Return (X, Y) of the center of cell containing provided text 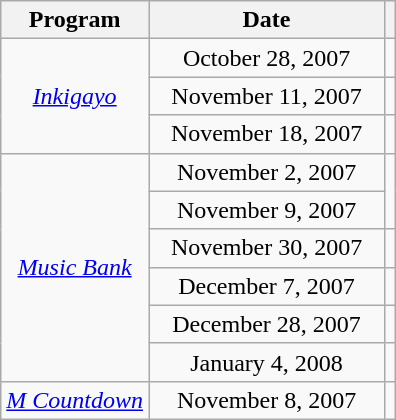
November 30, 2007 (266, 248)
Date (266, 20)
November 2, 2007 (266, 172)
M Countdown (75, 400)
Music Bank (75, 267)
Inkigayo (75, 96)
November 9, 2007 (266, 210)
December 7, 2007 (266, 286)
November 18, 2007 (266, 134)
November 11, 2007 (266, 96)
Program (75, 20)
January 4, 2008 (266, 362)
October 28, 2007 (266, 58)
November 8, 2007 (266, 400)
December 28, 2007 (266, 324)
